Scan for the cell matching the given text and deliver its [X, Y] coordinate at center. 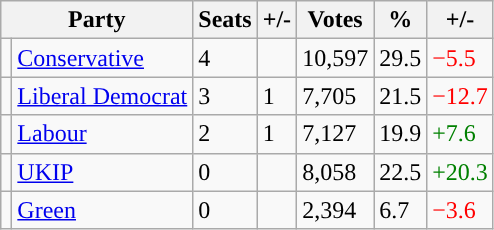
22.5 [400, 172]
19.9 [400, 134]
6.7 [400, 210]
−3.6 [460, 210]
Seats [225, 20]
7,705 [336, 96]
Green [102, 210]
7,127 [336, 134]
+7.6 [460, 134]
Conservative [102, 58]
10,597 [336, 58]
Votes [336, 20]
2,394 [336, 210]
4 [225, 58]
21.5 [400, 96]
Labour [102, 134]
+20.3 [460, 172]
Liberal Democrat [102, 96]
Party [97, 20]
−12.7 [460, 96]
3 [225, 96]
% [400, 20]
2 [225, 134]
8,058 [336, 172]
UKIP [102, 172]
−5.5 [460, 58]
29.5 [400, 58]
